Return the (X, Y) coordinate for the center point of the cell that contains the specified text.  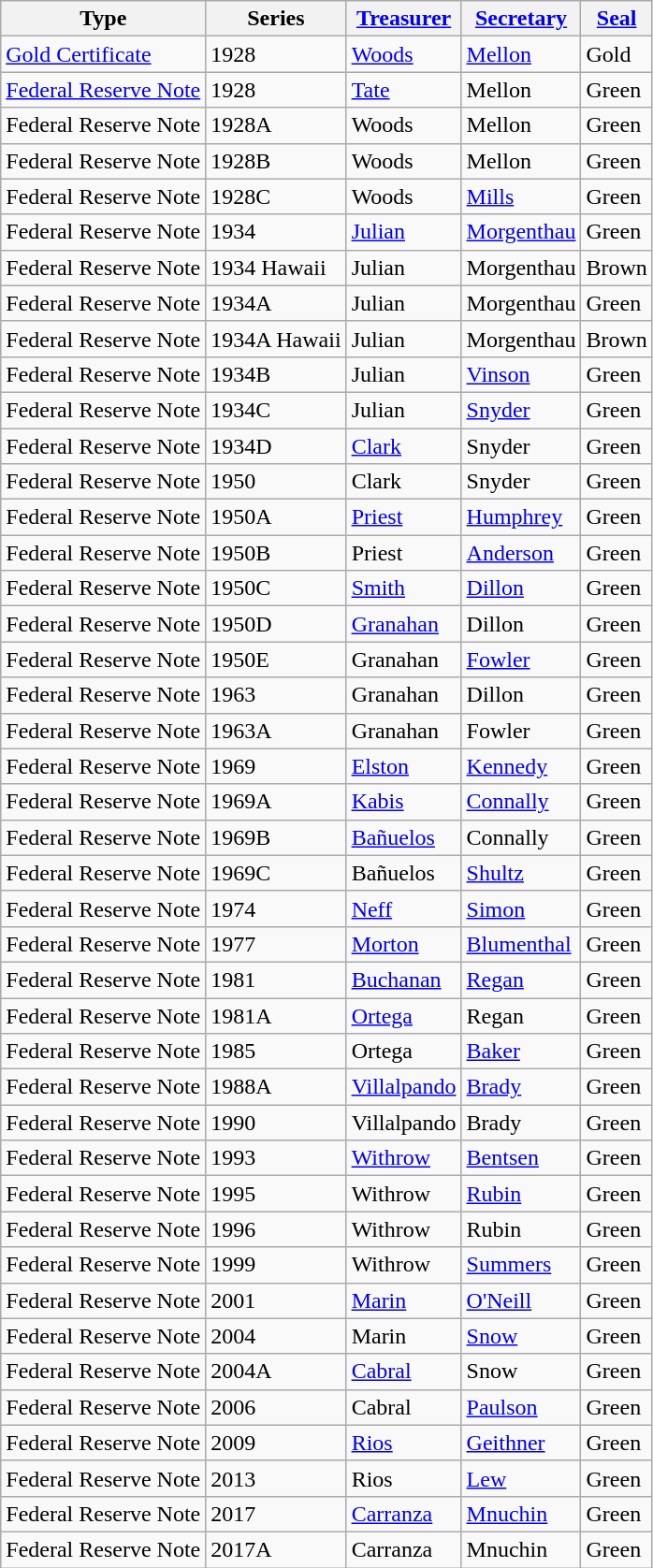
1950 (276, 482)
Mills (521, 196)
1928A (276, 125)
O'Neill (521, 1300)
1974 (276, 908)
1934A (276, 303)
1999 (276, 1265)
Series (276, 19)
Baker (521, 1052)
1988A (276, 1087)
Seal (617, 19)
Summers (521, 1265)
Tate (404, 90)
Anderson (521, 553)
Geithner (521, 1443)
Gold Certificate (103, 54)
Gold (617, 54)
2004A (276, 1372)
1977 (276, 944)
1934B (276, 374)
1934D (276, 446)
1995 (276, 1194)
1985 (276, 1052)
1934A Hawaii (276, 339)
Smith (404, 588)
1928C (276, 196)
1969A (276, 802)
1969 (276, 766)
2001 (276, 1300)
2009 (276, 1443)
Buchanan (404, 980)
1969C (276, 873)
Treasurer (404, 19)
1981A (276, 1015)
Morton (404, 944)
Shultz (521, 873)
2013 (276, 1478)
Elston (404, 766)
Blumenthal (521, 944)
Kabis (404, 802)
1981 (276, 980)
1993 (276, 1158)
Simon (521, 908)
1969B (276, 837)
Secretary (521, 19)
2017 (276, 1514)
1990 (276, 1123)
1950C (276, 588)
1950D (276, 624)
Bentsen (521, 1158)
1996 (276, 1229)
1934C (276, 410)
1934 (276, 232)
1963A (276, 731)
2017A (276, 1549)
1963 (276, 695)
1950B (276, 553)
Paulson (521, 1407)
2004 (276, 1336)
Humphrey (521, 517)
Kennedy (521, 766)
2006 (276, 1407)
Neff (404, 908)
1950A (276, 517)
1950E (276, 660)
Type (103, 19)
1928B (276, 161)
Vinson (521, 374)
1934 Hawaii (276, 268)
Lew (521, 1478)
